Return [X, Y] of the center of cell containing provided text 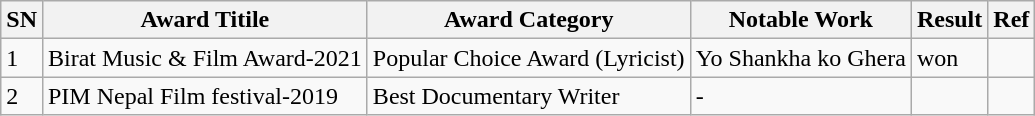
Notable Work [800, 20]
1 [22, 58]
SN [22, 20]
won [949, 58]
PIM Nepal Film festival-2019 [204, 96]
Birat Music & Film Award-2021 [204, 58]
Best Documentary Writer [528, 96]
Award Category [528, 20]
Award Titile [204, 20]
Result [949, 20]
- [800, 96]
2 [22, 96]
Ref [1012, 20]
Yo Shankha ko Ghera [800, 58]
Popular Choice Award (Lyricist) [528, 58]
